Detect which cell encompasses the target text, then output its [X, Y] center coordinate. 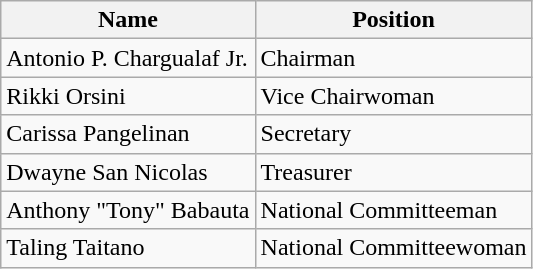
National Committeewoman [394, 248]
Anthony "Tony" Babauta [128, 210]
Rikki Orsini [128, 96]
Treasurer [394, 172]
Taling Taitano [128, 248]
Name [128, 20]
Carissa Pangelinan [128, 134]
Vice Chairwoman [394, 96]
Antonio P. Chargualaf Jr. [128, 58]
Secretary [394, 134]
Chairman [394, 58]
Position [394, 20]
Dwayne San Nicolas [128, 172]
National Committeeman [394, 210]
